Identify which cell holds the provided text, then report its (X, Y) central coordinate. 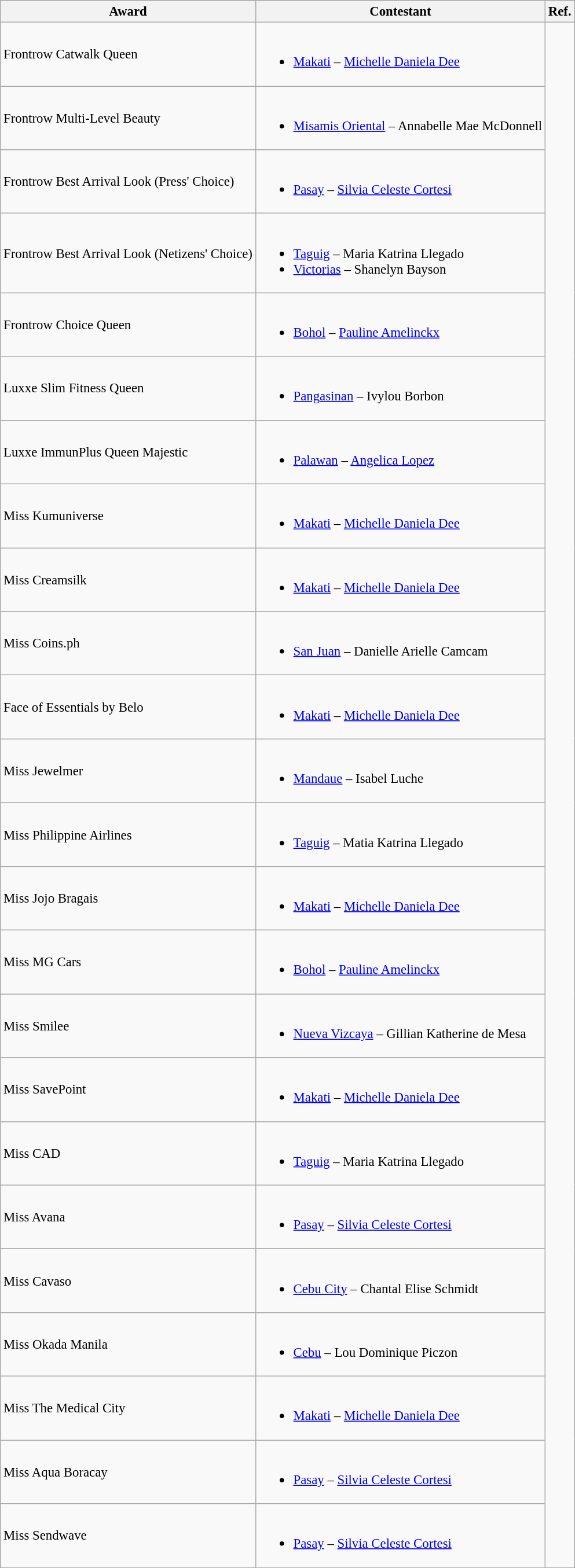
Frontrow Choice Queen (129, 325)
Mandaue – Isabel Luche (400, 771)
Frontrow Catwalk Queen (129, 54)
Contestant (400, 12)
Frontrow Best Arrival Look (Netizens' Choice) (129, 253)
Taguig – Maria Katrina LlegadoVictorias – Shanelyn Bayson (400, 253)
Cebu City – Chantal Elise Schmidt (400, 1280)
Cebu – Lou Dominique Piczon (400, 1345)
Miss Jojo Bragais (129, 899)
Luxxe Slim Fitness Queen (129, 388)
Miss Aqua Boracay (129, 1472)
Award (129, 12)
Miss SavePoint (129, 1089)
Miss CAD (129, 1153)
Miss Smilee (129, 1026)
Frontrow Multi-Level Beauty (129, 118)
San Juan – Danielle Arielle Camcam (400, 643)
Miss Avana (129, 1217)
Nueva Vizcaya – Gillian Katherine de Mesa (400, 1026)
Miss Kumuniverse (129, 516)
Luxxe ImmunPlus Queen Majestic (129, 452)
Miss Jewelmer (129, 771)
Miss Sendwave (129, 1536)
Misamis Oriental – Annabelle Mae McDonnell (400, 118)
Palawan – Angelica Lopez (400, 452)
Miss Cavaso (129, 1280)
Miss Okada Manila (129, 1345)
Miss Coins.ph (129, 643)
Face of Essentials by Belo (129, 707)
Frontrow Best Arrival Look (Press' Choice) (129, 182)
Taguig – Matia Katrina Llegado (400, 834)
Ref. (559, 12)
Miss MG Cars (129, 962)
Miss Philippine Airlines (129, 834)
Taguig – Maria Katrina Llegado (400, 1153)
Pangasinan – Ivylou Borbon (400, 388)
Miss Creamsilk (129, 580)
Miss The Medical City (129, 1408)
